Return (x, y) of the center of cell containing provided text 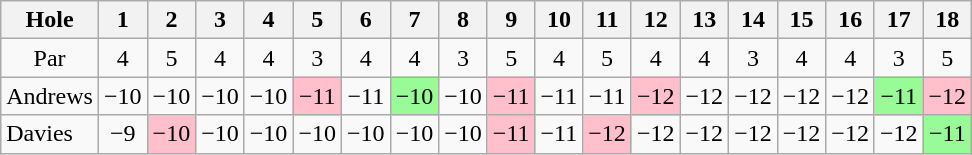
7 (414, 20)
Davies (50, 134)
Andrews (50, 96)
Hole (50, 20)
−9 (122, 134)
6 (366, 20)
Par (50, 58)
18 (948, 20)
16 (850, 20)
2 (172, 20)
11 (608, 20)
10 (559, 20)
12 (656, 20)
8 (464, 20)
14 (754, 20)
15 (802, 20)
13 (704, 20)
9 (511, 20)
1 (122, 20)
17 (898, 20)
